Return the [X, Y] coordinate for the center point of the cell that contains the specified text.  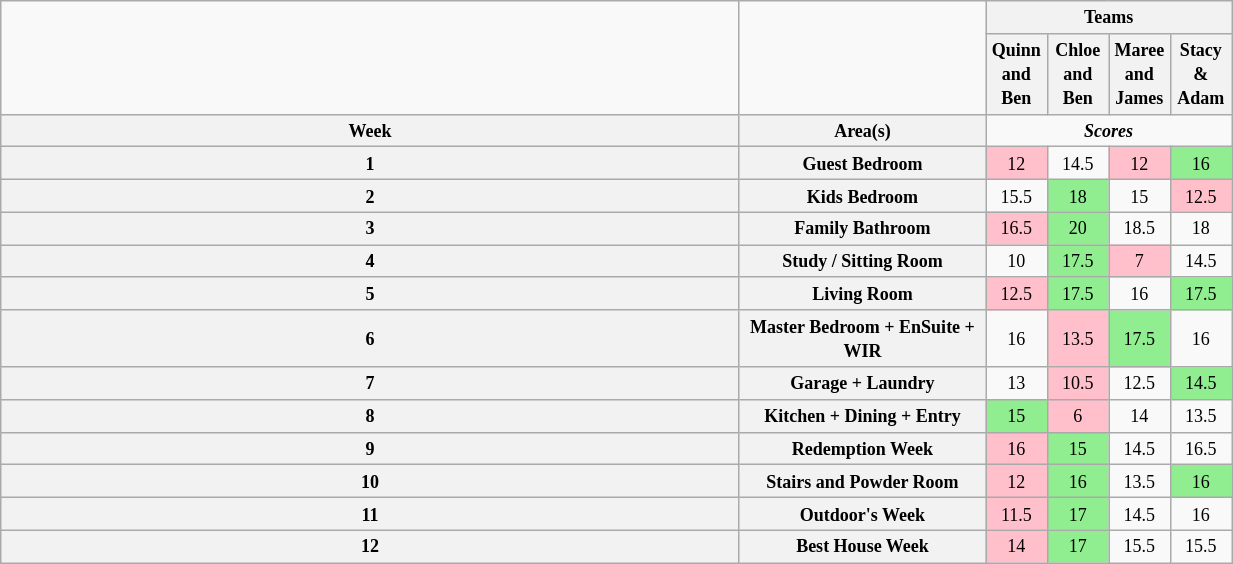
2 [370, 196]
3 [370, 228]
11.5 [1017, 514]
10.5 [1078, 384]
Best House Week [862, 546]
Teams [1109, 18]
18.5 [1140, 228]
8 [370, 416]
Stairs and Powder Room [862, 482]
20 [1078, 228]
9 [370, 448]
Quinn and Ben [1017, 74]
Redemption Week [862, 448]
Family Bathroom [862, 228]
Chloe and Ben [1078, 74]
Kids Bedroom [862, 196]
Living Room [862, 294]
Maree and James [1140, 74]
11 [370, 514]
Study / Sitting Room [862, 262]
Area(s) [862, 130]
Stacy & Adam [1201, 74]
13 [1017, 384]
1 [370, 164]
Garage + Laundry [862, 384]
4 [370, 262]
5 [370, 294]
Outdoor's Week [862, 514]
Master Bedroom + EnSuite + WIR [862, 338]
Scores [1109, 130]
Kitchen + Dining + Entry [862, 416]
Week [370, 130]
Guest Bedroom [862, 164]
